Determine the [X, Y] coordinate at the center of the cell enclosing the given text.  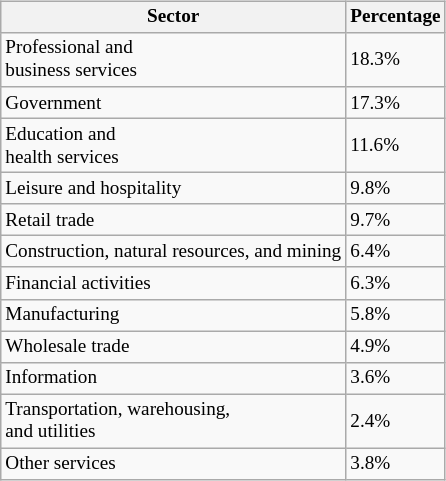
Percentage [396, 17]
11.6% [396, 145]
17.3% [396, 103]
3.6% [396, 378]
18.3% [396, 60]
4.9% [396, 347]
Information [174, 378]
Construction, natural resources, and mining [174, 252]
Retail trade [174, 220]
6.4% [396, 252]
Education andhealth services [174, 145]
Government [174, 103]
9.7% [396, 220]
Leisure and hospitality [174, 189]
Sector [174, 17]
6.3% [396, 283]
2.4% [396, 421]
Wholesale trade [174, 347]
5.8% [396, 315]
Transportation, warehousing,and utilities [174, 421]
Professional andbusiness services [174, 60]
9.8% [396, 189]
Other services [174, 464]
3.8% [396, 464]
Financial activities [174, 283]
Manufacturing [174, 315]
